Pinpoint the cell where the given text exists, returning its [X, Y] midpoint coordinate. 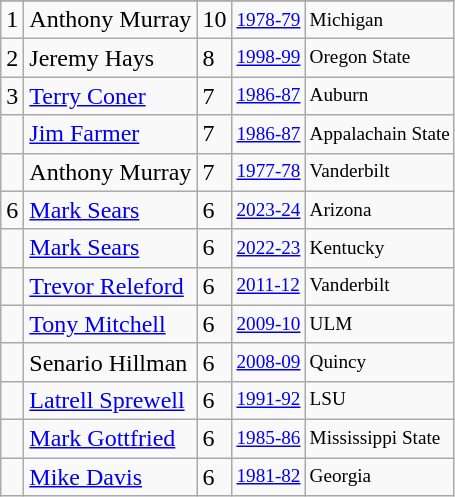
1981-82 [268, 477]
Mike Davis [110, 477]
1991-92 [268, 400]
Oregon State [380, 58]
1985-86 [268, 438]
Appalachain State [380, 134]
1977-78 [268, 172]
Latrell Sprewell [110, 400]
2022-23 [268, 248]
2011-12 [268, 286]
Kentucky [380, 248]
1998-99 [268, 58]
Michigan [380, 20]
Auburn [380, 96]
10 [214, 20]
Tony Mitchell [110, 324]
1978-79 [268, 20]
Georgia [380, 477]
ULM [380, 324]
Arizona [380, 210]
Jeremy Hays [110, 58]
Quincy [380, 362]
2 [12, 58]
1 [12, 20]
Senario Hillman [110, 362]
Jim Farmer [110, 134]
2008-09 [268, 362]
Mark Gottfried [110, 438]
3 [12, 96]
Terry Coner [110, 96]
2009-10 [268, 324]
Trevor Releford [110, 286]
Mississippi State [380, 438]
2023-24 [268, 210]
8 [214, 58]
LSU [380, 400]
